Return (X, Y) of the center of cell containing provided text 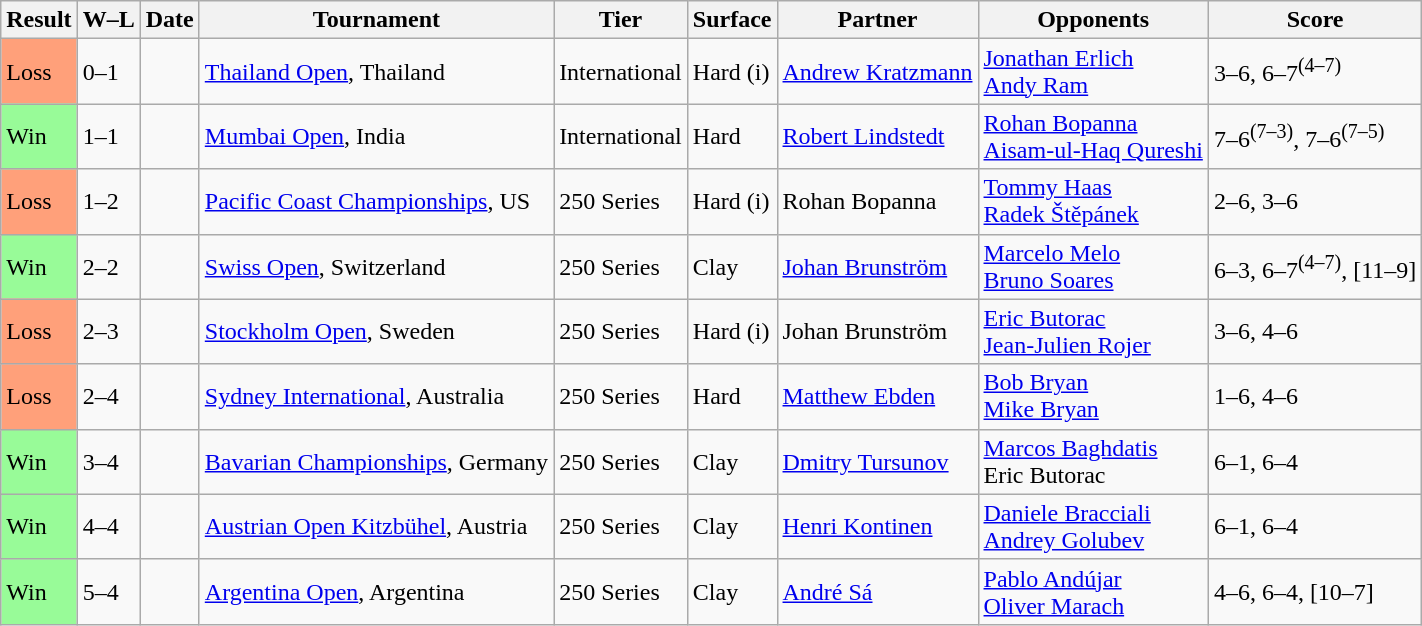
Date (170, 20)
Tommy Haas Radek Štěpánek (1093, 202)
3–4 (108, 462)
Bob Bryan Mike Bryan (1093, 396)
Tier (621, 20)
W–L (108, 20)
Sydney International, Australia (376, 396)
Result (39, 20)
Henri Kontinen (878, 526)
Jonathan Erlich Andy Ram (1093, 72)
Rohan Bopanna Aisam-ul-Haq Qureshi (1093, 136)
4–6, 6–4, [10–7] (1314, 592)
Surface (732, 20)
Matthew Ebden (878, 396)
Marcos Baghdatis Eric Butorac (1093, 462)
0–1 (108, 72)
Bavarian Championships, Germany (376, 462)
Andrew Kratzmann (878, 72)
Pablo Andújar Oliver Marach (1093, 592)
Partner (878, 20)
2–2 (108, 266)
2–6, 3–6 (1314, 202)
Rohan Bopanna (878, 202)
Argentina Open, Argentina (376, 592)
3–6, 6–7(4–7) (1314, 72)
1–2 (108, 202)
6–3, 6–7(4–7), [11–9] (1314, 266)
Eric Butorac Jean-Julien Rojer (1093, 332)
Pacific Coast Championships, US (376, 202)
2–4 (108, 396)
3–6, 4–6 (1314, 332)
1–1 (108, 136)
Austrian Open Kitzbühel, Austria (376, 526)
Daniele Bracciali Andrey Golubev (1093, 526)
1–6, 4–6 (1314, 396)
Thailand Open, Thailand (376, 72)
Swiss Open, Switzerland (376, 266)
4–4 (108, 526)
Tournament (376, 20)
Score (1314, 20)
Mumbai Open, India (376, 136)
5–4 (108, 592)
Marcelo Melo Bruno Soares (1093, 266)
Robert Lindstedt (878, 136)
Dmitry Tursunov (878, 462)
André Sá (878, 592)
Opponents (1093, 20)
Stockholm Open, Sweden (376, 332)
2–3 (108, 332)
7–6(7–3), 7–6(7–5) (1314, 136)
